Detect which cell encompasses the target text, then output its [x, y] center coordinate. 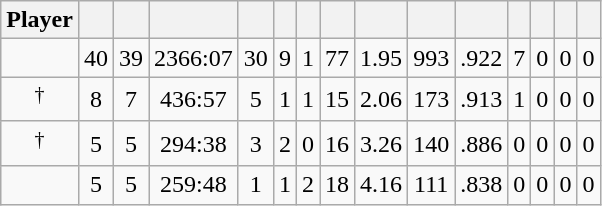
.913 [482, 100]
173 [432, 100]
294:38 [194, 144]
3.26 [382, 144]
259:48 [194, 185]
2366:07 [194, 58]
77 [338, 58]
8 [96, 100]
30 [256, 58]
4.16 [382, 185]
993 [432, 58]
18 [338, 185]
40 [96, 58]
9 [284, 58]
39 [132, 58]
2.06 [382, 100]
15 [338, 100]
436:57 [194, 100]
3 [256, 144]
1.95 [382, 58]
111 [432, 185]
.886 [482, 144]
.838 [482, 185]
.922 [482, 58]
16 [338, 144]
Player [40, 20]
140 [432, 144]
